From the cell containing the given text, extract its center point as (x, y) coordinate. 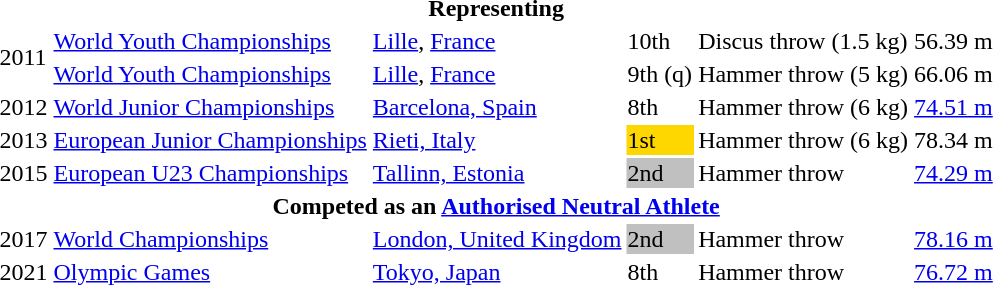
Hammer throw (5 kg) (804, 74)
European Junior Championships (210, 140)
Tallinn, Estonia (497, 173)
Discus throw (1.5 kg) (804, 41)
European U23 Championships (210, 173)
World Junior Championships (210, 107)
10th (660, 41)
8th (660, 107)
London, United Kingdom (497, 239)
Barcelona, Spain (497, 107)
1st (660, 140)
Rieti, Italy (497, 140)
World Championships (210, 239)
9th (q) (660, 74)
